Pinpoint the cell where the given text exists, returning its (x, y) midpoint coordinate. 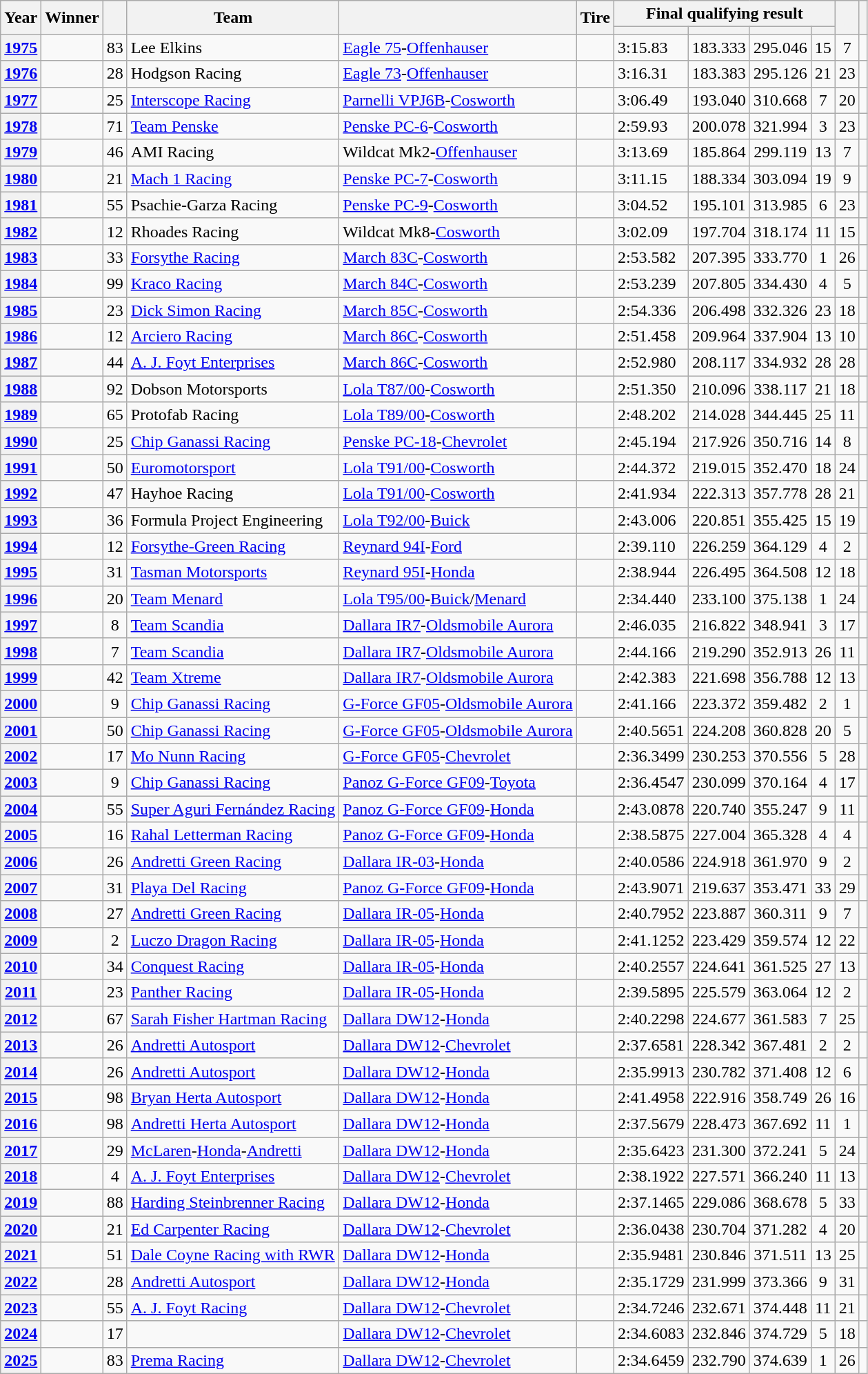
88 (114, 1203)
295.046 (780, 48)
223.429 (718, 940)
2025 (21, 1360)
2013 (21, 1045)
361.970 (780, 862)
Rahal Letterman Racing (233, 835)
2:37.6581 (651, 1045)
2:52.980 (651, 363)
Playa Del Racing (233, 888)
1996 (21, 599)
355.425 (780, 520)
1990 (21, 441)
44 (114, 363)
34 (114, 966)
2:35.9481 (651, 1255)
2011 (21, 993)
338.117 (780, 389)
352.470 (780, 468)
1982 (21, 231)
318.174 (780, 231)
366.240 (780, 1177)
219.637 (718, 888)
46 (114, 152)
2:41.4958 (651, 1097)
1980 (21, 179)
367.481 (780, 1045)
1981 (21, 205)
Sarah Fisher Hartman Racing (233, 1019)
2:41.934 (651, 494)
2010 (21, 966)
Arciero Racing (233, 337)
Lola T92/00-Buick (458, 520)
Team (233, 18)
231.300 (718, 1150)
2021 (21, 1255)
206.498 (718, 310)
3:04.52 (651, 205)
Penske PC-9-Cosworth (458, 205)
371.511 (780, 1255)
Prema Racing (233, 1360)
McLaren-Honda-Andretti (233, 1150)
219.015 (718, 468)
2:39.5895 (651, 993)
361.525 (780, 966)
1998 (21, 651)
2:48.202 (651, 415)
2:34.6459 (651, 1360)
1987 (21, 363)
A. J. Foyt Racing (233, 1308)
220.851 (718, 520)
2002 (21, 757)
2:34.6083 (651, 1334)
230.846 (718, 1255)
333.770 (780, 257)
Eagle 75-Offenhauser (458, 48)
Lee Elkins (233, 48)
AMI Racing (233, 152)
Conquest Racing (233, 966)
Dallara IR-03-Honda (458, 862)
Forsythe Racing (233, 257)
371.408 (780, 1071)
2022 (21, 1282)
1989 (21, 415)
1986 (21, 337)
224.918 (718, 862)
1993 (21, 520)
65 (114, 415)
2012 (21, 1019)
2:35.6423 (651, 1150)
14 (823, 441)
2009 (21, 940)
359.574 (780, 940)
2:34.440 (651, 599)
2:39.110 (651, 546)
356.788 (780, 677)
Andretti Herta Autosport (233, 1124)
1988 (21, 389)
3:06.49 (651, 100)
185.864 (718, 152)
Penske PC-6-Cosworth (458, 126)
200.078 (718, 126)
Harding Steinbrenner Racing (233, 1203)
2003 (21, 783)
2:37.1465 (651, 1203)
348.941 (780, 625)
223.887 (718, 914)
2020 (21, 1229)
2:36.4547 (651, 783)
365.328 (780, 835)
Rhoades Racing (233, 231)
357.778 (780, 494)
208.117 (718, 363)
2:40.0586 (651, 862)
Panoz G-Force GF09-Toyota (458, 783)
231.999 (718, 1282)
217.926 (718, 441)
2:43.9071 (651, 888)
2005 (21, 835)
361.583 (780, 1019)
Winner (72, 18)
2:36.3499 (651, 757)
92 (114, 389)
2:46.035 (651, 625)
226.495 (718, 572)
Psachie-Garza Racing (233, 205)
2016 (21, 1124)
Team Penske (233, 126)
350.716 (780, 441)
360.828 (780, 730)
Dobson Motorsports (233, 389)
183.333 (718, 48)
1999 (21, 677)
71 (114, 126)
228.473 (718, 1124)
Team Xtreme (233, 677)
368.678 (780, 1203)
230.704 (718, 1229)
Protofab Racing (233, 415)
209.964 (718, 337)
Penske PC-18-Chevrolet (458, 441)
227.004 (718, 835)
2019 (21, 1203)
2018 (21, 1177)
36 (114, 520)
303.094 (780, 179)
Wildcat Mk2-Offenhauser (458, 152)
2:40.7952 (651, 914)
355.247 (780, 809)
183.383 (718, 74)
227.571 (718, 1177)
375.138 (780, 599)
1975 (21, 48)
1985 (21, 310)
2000 (21, 704)
370.556 (780, 757)
207.395 (718, 257)
221.698 (718, 677)
2:35.1729 (651, 1282)
67 (114, 1019)
March 83C-Cosworth (458, 257)
47 (114, 494)
Wildcat Mk8-Cosworth (458, 231)
99 (114, 283)
197.704 (718, 231)
G-Force GF05-Chevrolet (458, 757)
Tasman Motorsports (233, 572)
2008 (21, 914)
2:38.944 (651, 572)
Mo Nunn Racing (233, 757)
1983 (21, 257)
22 (847, 940)
337.904 (780, 337)
188.334 (718, 179)
214.028 (718, 415)
374.639 (780, 1360)
334.932 (780, 363)
373.366 (780, 1282)
230.099 (718, 783)
222.916 (718, 1097)
2001 (21, 730)
Reynard 94I-Ford (458, 546)
364.129 (780, 546)
March 85C-Cosworth (458, 310)
Forsythe-Green Racing (233, 546)
Tire (595, 18)
3:02.09 (651, 231)
Mach 1 Racing (233, 179)
223.372 (718, 704)
2:44.166 (651, 651)
2:38.1922 (651, 1177)
2:41.1252 (651, 940)
Dale Coyne Racing with RWR (233, 1255)
3:16.31 (651, 74)
2024 (21, 1334)
2:45.194 (651, 441)
2007 (21, 888)
Year (21, 18)
363.064 (780, 993)
232.671 (718, 1308)
2:40.5651 (651, 730)
Euromotorsport (233, 468)
42 (114, 677)
207.805 (718, 283)
2:44.372 (651, 468)
2015 (21, 1097)
233.100 (718, 599)
Ed Carpenter Racing (233, 1229)
2:53.582 (651, 257)
228.342 (718, 1045)
332.326 (780, 310)
310.668 (780, 100)
1995 (21, 572)
2:37.5679 (651, 1124)
220.740 (718, 809)
232.846 (718, 1334)
Formula Project Engineering (233, 520)
3:15.83 (651, 48)
2:51.350 (651, 389)
Interscope Racing (233, 100)
2:42.383 (651, 677)
229.086 (718, 1203)
Lola T95/00-Buick/Menard (458, 599)
372.241 (780, 1150)
371.282 (780, 1229)
2004 (21, 809)
313.985 (780, 205)
321.994 (780, 126)
299.119 (780, 152)
353.471 (780, 888)
360.311 (780, 914)
Reynard 95I-Honda (458, 572)
232.790 (718, 1360)
Kraco Racing (233, 283)
Panther Racing (233, 993)
1977 (21, 100)
2:36.0438 (651, 1229)
Hayhoe Racing (233, 494)
1978 (21, 126)
2:40.2557 (651, 966)
2:40.2298 (651, 1019)
226.259 (718, 546)
2:59.93 (651, 126)
Bryan Herta Autosport (233, 1097)
1997 (21, 625)
359.482 (780, 704)
Lola T87/00-Cosworth (458, 389)
230.782 (718, 1071)
March 84C-Cosworth (458, 283)
Parnelli VPJ6B-Cosworth (458, 100)
370.164 (780, 783)
Team Menard (233, 599)
1979 (21, 152)
Eagle 73-Offenhauser (458, 74)
2:35.9913 (651, 1071)
10 (847, 337)
2:34.7246 (651, 1308)
224.641 (718, 966)
2006 (21, 862)
219.290 (718, 651)
2:43.006 (651, 520)
2:54.336 (651, 310)
374.448 (780, 1308)
2:38.5875 (651, 835)
193.040 (718, 100)
1976 (21, 74)
2023 (21, 1308)
1994 (21, 546)
2:53.239 (651, 283)
222.313 (718, 494)
1984 (21, 283)
358.749 (780, 1097)
216.822 (718, 625)
Lola T89/00-Cosworth (458, 415)
225.579 (718, 993)
Hodgson Racing (233, 74)
2014 (21, 1071)
2017 (21, 1150)
224.677 (718, 1019)
295.126 (780, 74)
2:41.166 (651, 704)
51 (114, 1255)
374.729 (780, 1334)
3:11.15 (651, 179)
1992 (21, 494)
1991 (21, 468)
367.692 (780, 1124)
210.096 (718, 389)
334.430 (780, 283)
Dick Simon Racing (233, 310)
195.101 (718, 205)
364.508 (780, 572)
Super Aguri Fernández Racing (233, 809)
Penske PC-7-Cosworth (458, 179)
344.445 (780, 415)
2:43.0878 (651, 809)
2:51.458 (651, 337)
224.208 (718, 730)
Luczo Dragon Racing (233, 940)
Final qualifying result (724, 14)
3:13.69 (651, 152)
230.253 (718, 757)
352.913 (780, 651)
